From the cell containing the given text, extract its center point as (x, y) coordinate. 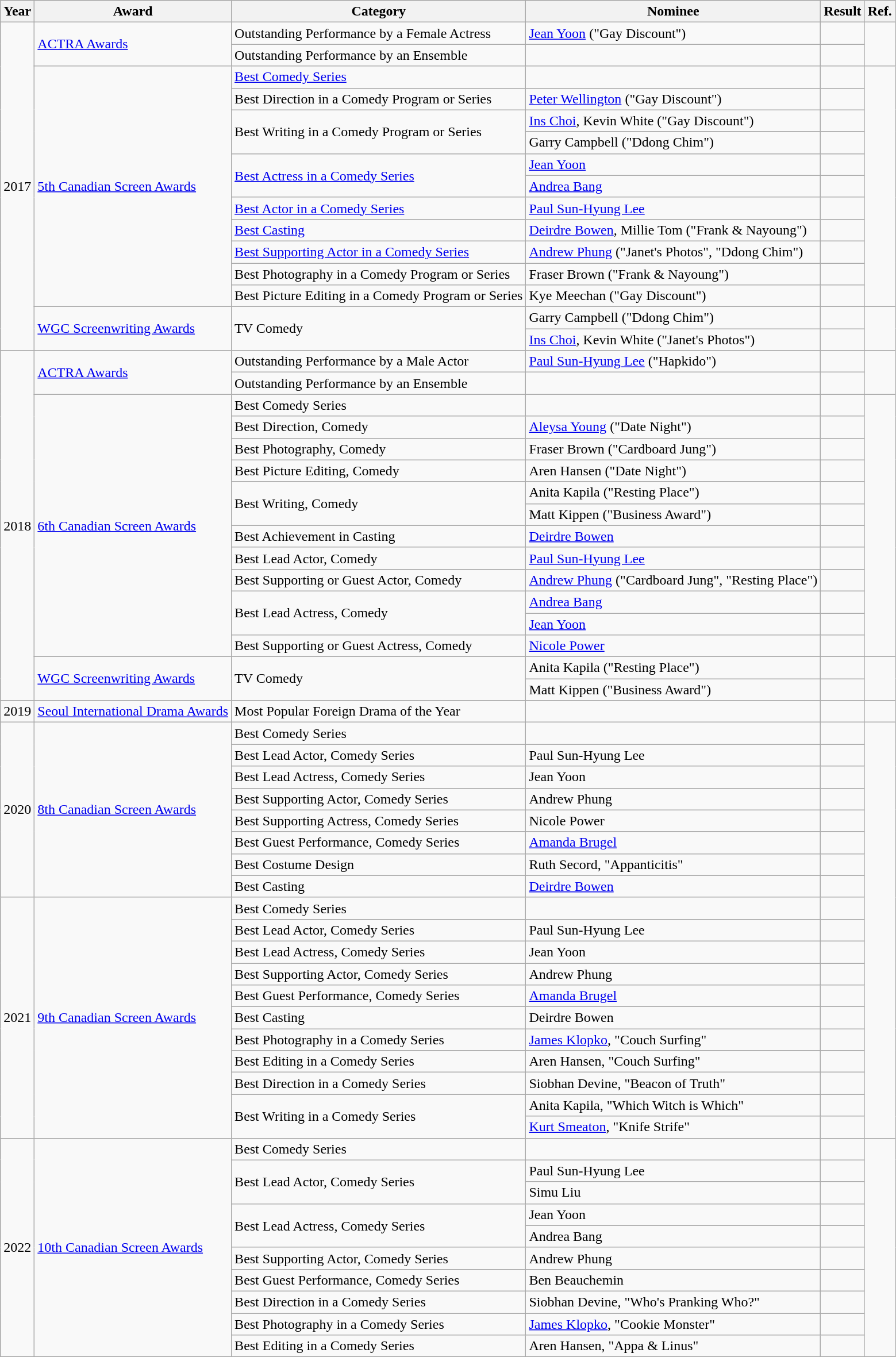
Best Direction in a Comedy Program or Series (379, 99)
8th Canadian Screen Awards (133, 810)
Best Costume Design (379, 864)
Anita Kapila, "Which Witch is Which" (674, 1105)
Most Popular Foreign Drama of the Year (379, 712)
Jean Yoon ("Gay Discount") (674, 33)
Paul Sun-Hyung Lee ("Hapkido") (674, 362)
Award (133, 11)
Deirdre Bowen, Millie Tom ("Frank & Nayoung") (674, 230)
Best Lead Actor, Comedy (379, 558)
Best Supporting or Guest Actress, Comedy (379, 646)
Best Photography, Comedy (379, 449)
Best Supporting or Guest Actor, Comedy (379, 580)
2022 (17, 1247)
2019 (17, 712)
Best Supporting Actress, Comedy Series (379, 821)
Best Photography in a Comedy Program or Series (379, 274)
Best Writing in a Comedy Program or Series (379, 132)
Ins Choi, Kevin White ("Gay Discount") (674, 121)
James Klopko, "Couch Surfing" (674, 1040)
9th Canadian Screen Awards (133, 1017)
Best Writing in a Comedy Series (379, 1116)
2020 (17, 810)
Result (843, 11)
Best Achievement in Casting (379, 536)
Aleysa Young ("Date Night") (674, 427)
Seoul International Drama Awards (133, 712)
Fraser Brown ("Cardboard Jung") (674, 449)
Aren Hansen ("Date Night") (674, 471)
2021 (17, 1017)
Andrew Phung ("Cardboard Jung", "Resting Place") (674, 580)
10th Canadian Screen Awards (133, 1247)
Kye Meechan ("Gay Discount") (674, 296)
Best Picture Editing, Comedy (379, 471)
Year (17, 11)
2018 (17, 525)
Category (379, 11)
Aren Hansen, "Couch Surfing" (674, 1062)
Simu Liu (674, 1193)
2017 (17, 186)
Peter Wellington ("Gay Discount") (674, 99)
Kurt Smeaton, "Knife Strife" (674, 1127)
Best Direction, Comedy (379, 427)
Nominee (674, 11)
Ruth Secord, "Appanticitis" (674, 864)
Siobhan Devine, "Who's Pranking Who?" (674, 1302)
Outstanding Performance by a Female Actress (379, 33)
Ref. (879, 11)
Siobhan Devine, "Beacon of Truth" (674, 1083)
5th Canadian Screen Awards (133, 186)
Outstanding Performance by a Male Actor (379, 362)
Ins Choi, Kevin White ("Janet's Photos") (674, 340)
Ben Beauchemin (674, 1280)
Best Actor in a Comedy Series (379, 208)
Best Actress in a Comedy Series (379, 175)
Best Supporting Actor in a Comedy Series (379, 252)
Andrew Phung ("Janet's Photos", "Ddong Chim") (674, 252)
James Klopko, "Cookie Monster" (674, 1324)
Best Lead Actress, Comedy (379, 613)
6th Canadian Screen Awards (133, 525)
Best Writing, Comedy (379, 503)
Best Picture Editing in a Comedy Program or Series (379, 296)
Aren Hansen, "Appa & Linus" (674, 1346)
Fraser Brown ("Frank & Nayoung") (674, 274)
